Return the (x, y) coordinate for the center point of the cell that contains the specified text.  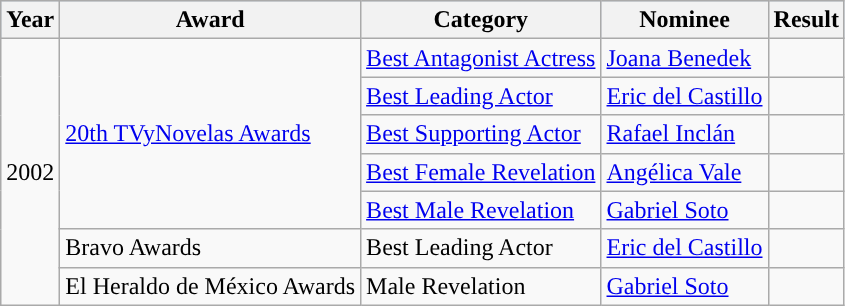
El Heraldo de México Awards (210, 286)
Result (806, 20)
2002 (30, 172)
Angélica Vale (684, 172)
Rafael Inclán (684, 134)
20th TVyNovelas Awards (210, 134)
Best Antagonist Actress (481, 58)
Nominee (684, 20)
Male Revelation (481, 286)
Best Supporting Actor (481, 134)
Joana Benedek (684, 58)
Bravo Awards (210, 248)
Category (481, 20)
Year (30, 20)
Best Male Revelation (481, 210)
Best Female Revelation (481, 172)
Award (210, 20)
